Detect which cell encompasses the target text, then output its [x, y] center coordinate. 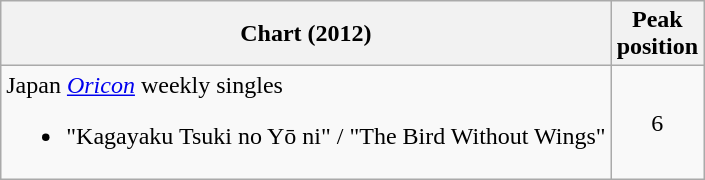
6 [657, 122]
Chart (2012) [306, 34]
Peakposition [657, 34]
Japan Oricon weekly singles"Kagayaku Tsuki no Yō ni" / "The Bird Without Wings" [306, 122]
